Return the [x, y] coordinate for the center point of the cell that contains the specified text.  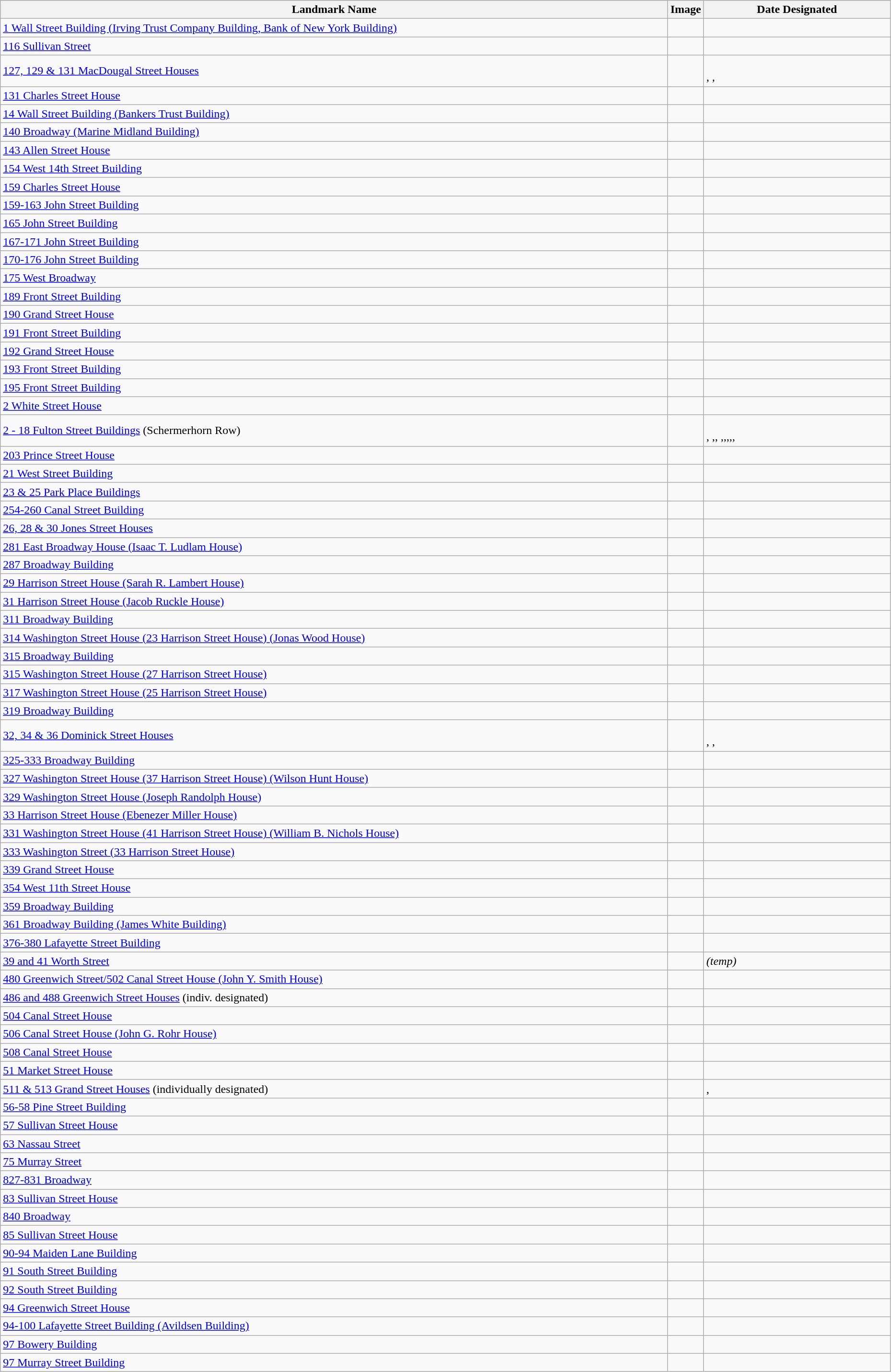
33 Harrison Street House (Ebenezer Miller House) [334, 815]
2 White Street House [334, 406]
195 Front Street Building [334, 387]
486 and 488 Greenwich Street Houses (indiv. designated) [334, 997]
840 Broadway [334, 1217]
191 Front Street Building [334, 333]
254-260 Canal Street Building [334, 510]
193 Front Street Building [334, 369]
319 Broadway Building [334, 711]
361 Broadway Building (James White Building) [334, 925]
327 Washington Street House (37 Harrison Street House) (Wilson Hunt House) [334, 778]
325-333 Broadway Building [334, 760]
51 Market Street House [334, 1070]
21 West Street Building [334, 473]
359 Broadway Building [334, 906]
97 Murray Street Building [334, 1362]
189 Front Street Building [334, 296]
170-176 John Street Building [334, 260]
85 Sullivan Street House [334, 1235]
94-100 Lafayette Street Building (Avildsen Building) [334, 1326]
2 - 18 Fulton Street Buildings (Schermerhorn Row) [334, 431]
75 Murray Street [334, 1162]
Date Designated [797, 10]
827-831 Broadway [334, 1180]
, [797, 1089]
(temp) [797, 961]
26, 28 & 30 Jones Street Houses [334, 528]
311 Broadway Building [334, 620]
354 West 11th Street House [334, 888]
192 Grand Street House [334, 351]
154 West 14th Street Building [334, 168]
57 Sullivan Street House [334, 1125]
511 & 513 Grand Street Houses (individually designated) [334, 1089]
333 Washington Street (33 Harrison Street House) [334, 851]
143 Allen Street House [334, 150]
331 Washington Street House (41 Harrison Street House) (William B. Nichols House) [334, 833]
504 Canal Street House [334, 1016]
, ,, ,,,,, [797, 431]
315 Washington Street House (27 Harrison Street House) [334, 674]
190 Grand Street House [334, 315]
140 Broadway (Marine Midland Building) [334, 132]
29 Harrison Street House (Sarah R. Lambert House) [334, 583]
317 Washington Street House (25 Harrison Street House) [334, 692]
56-58 Pine Street Building [334, 1107]
83 Sullivan Street House [334, 1198]
315 Broadway Building [334, 656]
167-171 John Street Building [334, 241]
127, 129 & 131 MacDougal Street Houses [334, 71]
116 Sullivan Street [334, 46]
Landmark Name [334, 10]
339 Grand Street House [334, 870]
376-380 Lafayette Street Building [334, 943]
175 West Broadway [334, 278]
92 South Street Building [334, 1290]
508 Canal Street House [334, 1052]
94 Greenwich Street House [334, 1308]
39 and 41 Worth Street [334, 961]
32, 34 & 36 Dominick Street Houses [334, 736]
1 Wall Street Building (Irving Trust Company Building, Bank of New York Building) [334, 28]
131 Charles Street House [334, 95]
31 Harrison Street House (Jacob Ruckle House) [334, 601]
281 East Broadway House (Isaac T. Ludlam House) [334, 546]
159 Charles Street House [334, 187]
165 John Street Building [334, 223]
14 Wall Street Building (Bankers Trust Building) [334, 114]
287 Broadway Building [334, 565]
97 Bowery Building [334, 1344]
23 & 25 Park Place Buildings [334, 492]
90-94 Maiden Lane Building [334, 1253]
506 Canal Street House (John G. Rohr House) [334, 1034]
329 Washington Street House (Joseph Randolph House) [334, 797]
63 Nassau Street [334, 1144]
159-163 John Street Building [334, 205]
480 Greenwich Street/502 Canal Street House (John Y. Smith House) [334, 979]
Image [685, 10]
314 Washington Street House (23 Harrison Street House) (Jonas Wood House) [334, 638]
203 Prince Street House [334, 455]
91 South Street Building [334, 1271]
